Search for the cell housing the specified text and yield its [x, y] center coordinate. 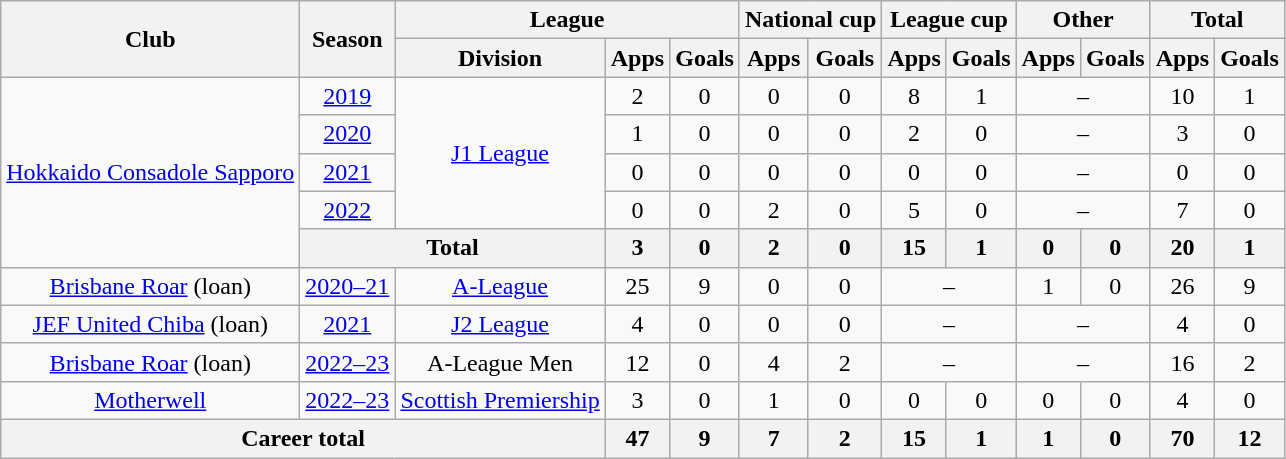
Division [500, 58]
Club [150, 39]
J2 League [500, 324]
Other [1083, 20]
10 [1182, 96]
2022 [348, 210]
2020–21 [348, 286]
A-League [500, 286]
A-League Men [500, 362]
25 [637, 286]
5 [914, 210]
20 [1182, 248]
2020 [348, 134]
Scottish Premiership [500, 400]
National cup [810, 20]
Hokkaido Consadole Sapporo [150, 172]
26 [1182, 286]
Season [348, 39]
47 [637, 438]
16 [1182, 362]
Career total [303, 438]
8 [914, 96]
JEF United Chiba (loan) [150, 324]
2019 [348, 96]
League [568, 20]
Motherwell [150, 400]
League cup [949, 20]
J1 League [500, 153]
70 [1182, 438]
